For the text-containing cell, return its midpoint in [x, y] coordinate format. 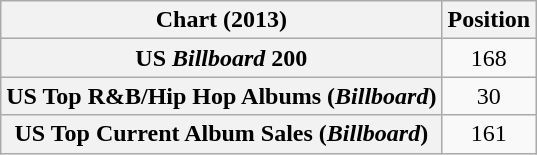
Chart (2013) [222, 20]
30 [489, 96]
161 [489, 134]
US Top R&B/Hip Hop Albums (Billboard) [222, 96]
US Top Current Album Sales (Billboard) [222, 134]
US Billboard 200 [222, 58]
Position [489, 20]
168 [489, 58]
